Identify which cell holds the provided text, then report its [X, Y] central coordinate. 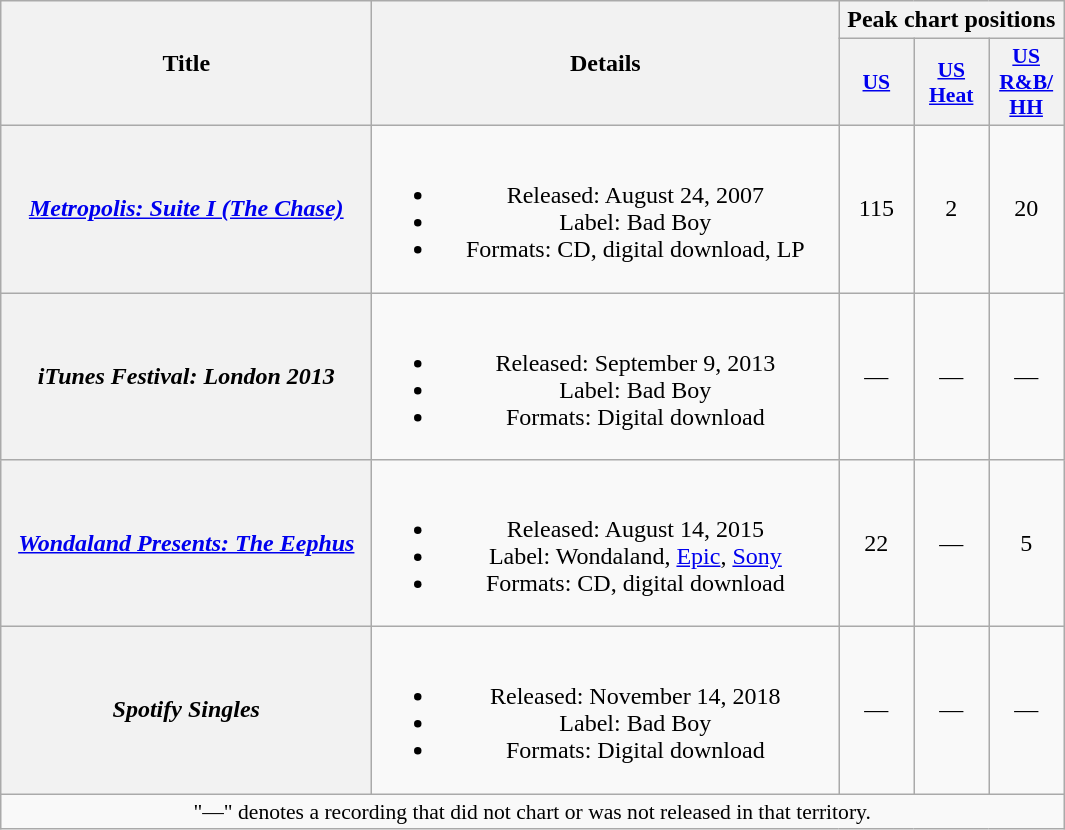
Title [186, 64]
Released: November 14, 2018Label: Bad BoyFormats: Digital download [606, 710]
Released: August 24, 2007Label: Bad BoyFormats: CD, digital download, LP [606, 208]
2 [952, 208]
Peak chart positions [952, 20]
5 [1026, 544]
"—" denotes a recording that did not chart or was not released in that territory. [532, 812]
115 [876, 208]
USR&B/HH [1026, 82]
Metropolis: Suite I (The Chase) [186, 208]
Released: August 14, 2015Label: Wondaland, Epic, SonyFormats: CD, digital download [606, 544]
US [876, 82]
Spotify Singles [186, 710]
22 [876, 544]
Details [606, 64]
US Heat [952, 82]
20 [1026, 208]
Wondaland Presents: The Eephus [186, 544]
iTunes Festival: London 2013 [186, 376]
Released: September 9, 2013Label: Bad BoyFormats: Digital download [606, 376]
